Extract the (X, Y) coordinate from the center of the cell holding the provided text.  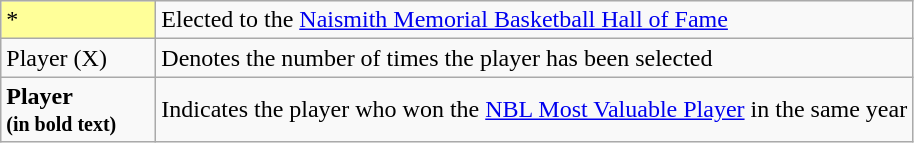
Player(in bold text) (78, 110)
Player (X) (78, 58)
Elected to the Naismith Memorial Basketball Hall of Fame (534, 20)
Denotes the number of times the player has been selected (534, 58)
Indicates the player who won the NBL Most Valuable Player in the same year (534, 110)
* (78, 20)
